Extract the (x, y) coordinate from the center of the cell holding the provided text.  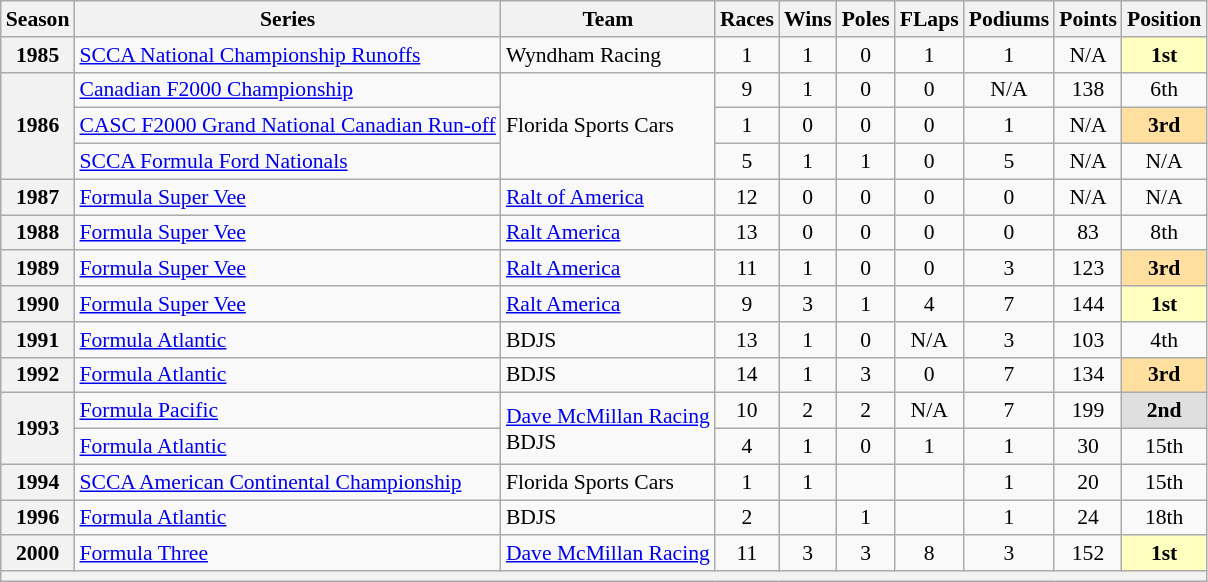
24 (1088, 518)
103 (1088, 340)
18th (1164, 518)
12 (747, 197)
Wyndham Racing (608, 55)
30 (1088, 447)
Ralt of America (608, 197)
1996 (38, 518)
Dave McMillan RacingBDJS (608, 428)
1986 (38, 126)
Canadian F2000 Championship (287, 90)
1989 (38, 269)
SCCA National Championship Runoffs (287, 55)
20 (1088, 482)
134 (1088, 375)
Poles (866, 19)
14 (747, 375)
1985 (38, 55)
1988 (38, 233)
SCCA American Continental Championship (287, 482)
6th (1164, 90)
8th (1164, 233)
199 (1088, 411)
83 (1088, 233)
2nd (1164, 411)
1987 (38, 197)
Points (1088, 19)
Formula Three (287, 554)
1994 (38, 482)
FLaps (930, 19)
10 (747, 411)
Dave McMillan Racing (608, 554)
Races (747, 19)
SCCA Formula Ford Nationals (287, 162)
1990 (38, 304)
123 (1088, 269)
Series (287, 19)
152 (1088, 554)
1991 (38, 340)
4th (1164, 340)
144 (1088, 304)
Team (608, 19)
Position (1164, 19)
138 (1088, 90)
2000 (38, 554)
8 (930, 554)
Formula Pacific (287, 411)
Season (38, 19)
1992 (38, 375)
CASC F2000 Grand National Canadian Run-off (287, 126)
Wins (808, 19)
Podiums (1010, 19)
1993 (38, 428)
